For the text-containing cell, return its midpoint in (x, y) coordinate format. 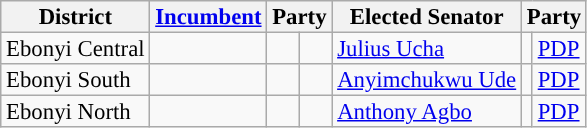
Anyimchukwu Ude (427, 80)
District (76, 17)
Ebonyi South (76, 80)
Elected Senator (427, 17)
Anthony Agbo (427, 112)
Incumbent (208, 17)
Ebonyi Central (76, 49)
Ebonyi North (76, 112)
Julius Ucha (427, 49)
